Provide the (x, y) coordinate of the cell's center where the given text is located.  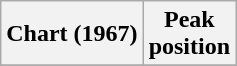
Chart (1967) (72, 34)
Peakposition (189, 34)
